Return (x, y) of the center of cell containing provided text 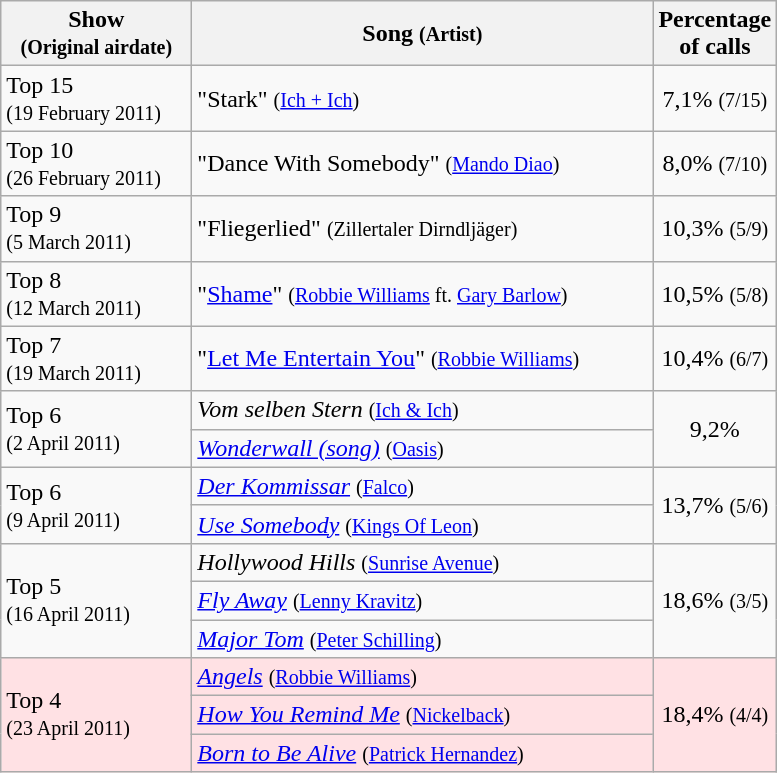
8,0% (7/10) (715, 164)
"Let Me Entertain You" (Robbie Williams) (422, 358)
7,1% (7/15) (715, 98)
"Stark" (Ich + Ich) (422, 98)
"Dance With Somebody" (Mando Diao) (422, 164)
Top 10(26 February 2011) (96, 164)
Top 8(12 March 2011) (96, 294)
18,4% (4/4) (715, 715)
"Shame" (Robbie Williams ft. Gary Barlow) (422, 294)
18,6% (3/5) (715, 600)
13,7% (5/6) (715, 505)
Top 6(2 April 2011) (96, 429)
Percentage of calls (715, 34)
10,4% (6/7) (715, 358)
Vom selben Stern (Ich & Ich) (422, 410)
9,2% (715, 429)
Top 9(5 March 2011) (96, 228)
Top 4(23 April 2011) (96, 715)
Major Tom (Peter Schilling) (422, 639)
Song (Artist) (422, 34)
Hollywood Hills (Sunrise Avenue) (422, 562)
Angels (Robbie Williams) (422, 677)
Wonderwall (song) (Oasis) (422, 448)
10,3% (5/9) (715, 228)
Top 7(19 March 2011) (96, 358)
Fly Away (Lenny Kravitz) (422, 600)
Top 5(16 April 2011) (96, 600)
Top 6(9 April 2011) (96, 505)
Der Kommissar (Falco) (422, 486)
Use Somebody (Kings Of Leon) (422, 524)
10,5% (5/8) (715, 294)
Top 15(19 February 2011) (96, 98)
Born to Be Alive (Patrick Hernandez) (422, 753)
"Fliegerlied" (Zillertaler Dirndljäger) (422, 228)
Show(Original airdate) (96, 34)
How You Remind Me (Nickelback) (422, 715)
